Output the (x, y) coordinate of the center of the cell containing the given text.  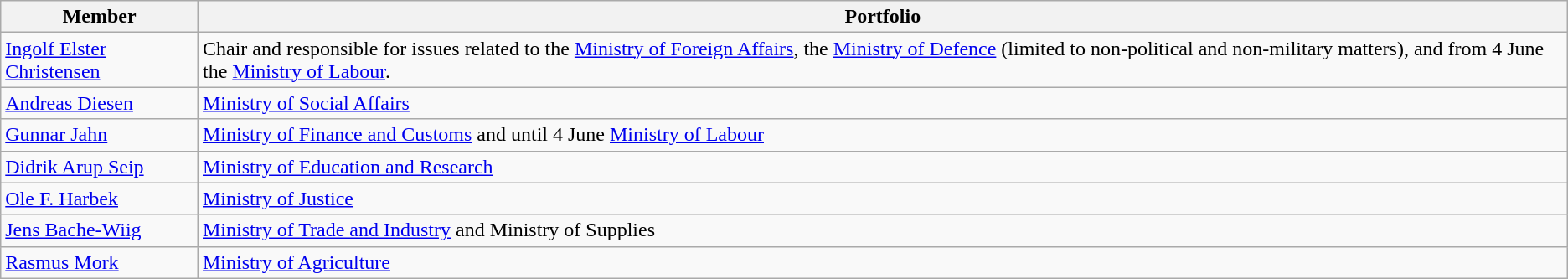
Jens Bache-Wiig (100, 230)
Didrik Arup Seip (100, 167)
Portfolio (883, 17)
Ministry of Trade and Industry and Ministry of Supplies (883, 230)
Andreas Diesen (100, 103)
Ministry of Agriculture (883, 262)
Ingolf Elster Christensen (100, 60)
Ministry of Justice (883, 199)
Ministry of Education and Research (883, 167)
Ministry of Social Affairs (883, 103)
Ole F. Harbek (100, 199)
Rasmus Mork (100, 262)
Member (100, 17)
Gunnar Jahn (100, 135)
Ministry of Finance and Customs and until 4 June Ministry of Labour (883, 135)
